From the cell containing the given text, extract its center point as (x, y) coordinate. 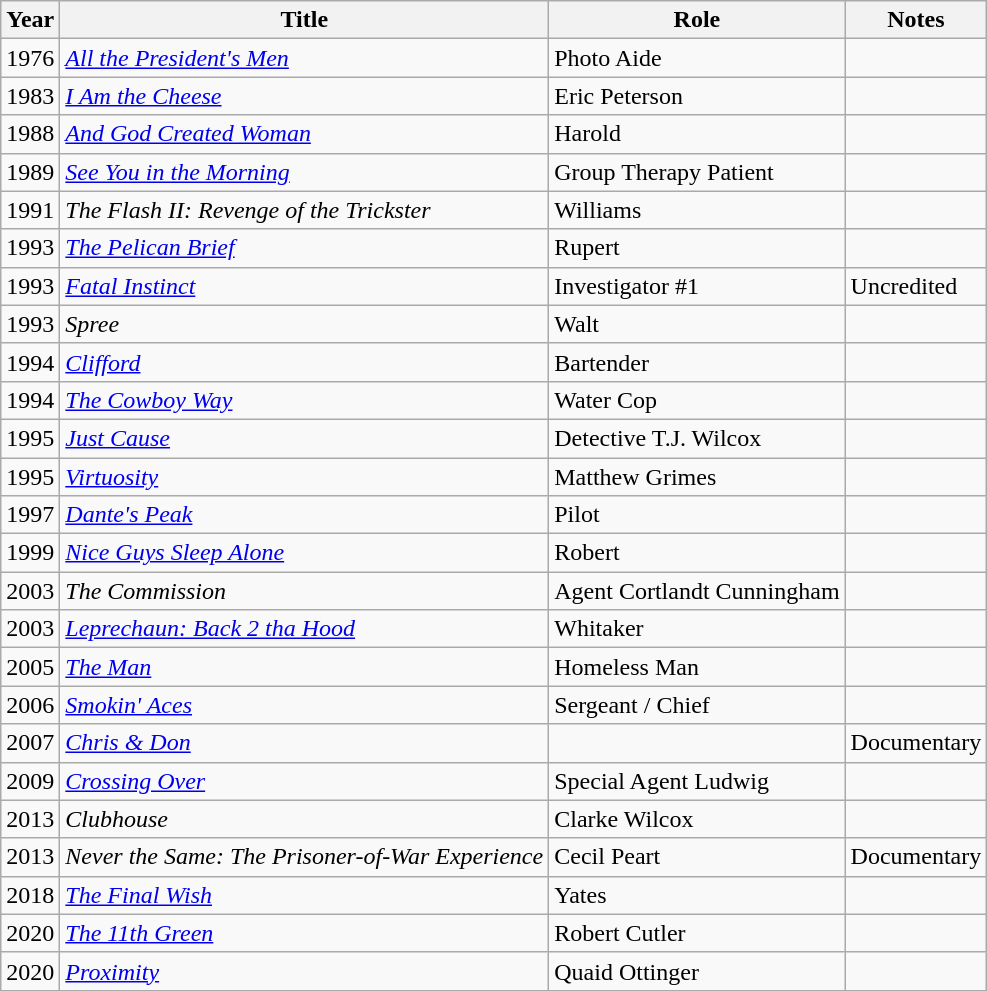
Walt (697, 324)
Notes (916, 20)
1989 (30, 172)
2005 (30, 667)
2018 (30, 895)
Agent Cortlandt Cunningham (697, 591)
Photo Aide (697, 58)
Harold (697, 134)
The Man (304, 667)
The Commission (304, 591)
1983 (30, 96)
Leprechaun: Back 2 tha Hood (304, 629)
Whitaker (697, 629)
Williams (697, 210)
The Pelican Brief (304, 248)
Sergeant / Chief (697, 705)
Title (304, 20)
Smokin' Aces (304, 705)
Group Therapy Patient (697, 172)
Detective T.J. Wilcox (697, 438)
Clifford (304, 362)
Robert (697, 553)
Proximity (304, 971)
The Flash II: Revenge of the Trickster (304, 210)
Spree (304, 324)
Virtuosity (304, 477)
Crossing Over (304, 781)
Homeless Man (697, 667)
Never the Same: The Prisoner-of-War Experience (304, 857)
Robert Cutler (697, 933)
1991 (30, 210)
Uncredited (916, 286)
Cecil Peart (697, 857)
Quaid Ottinger (697, 971)
Chris & Don (304, 743)
Bartender (697, 362)
Pilot (697, 515)
All the President's Men (304, 58)
1976 (30, 58)
Clarke Wilcox (697, 819)
Rupert (697, 248)
Matthew Grimes (697, 477)
Water Cop (697, 400)
2009 (30, 781)
The Cowboy Way (304, 400)
1999 (30, 553)
The 11th Green (304, 933)
Investigator #1 (697, 286)
Role (697, 20)
Yates (697, 895)
2006 (30, 705)
Just Cause (304, 438)
2007 (30, 743)
1997 (30, 515)
And God Created Woman (304, 134)
Year (30, 20)
Special Agent Ludwig (697, 781)
Fatal Instinct (304, 286)
Nice Guys Sleep Alone (304, 553)
Clubhouse (304, 819)
See You in the Morning (304, 172)
1988 (30, 134)
The Final Wish (304, 895)
Dante's Peak (304, 515)
I Am the Cheese (304, 96)
Eric Peterson (697, 96)
